Capture the cell that displays the provided text and extract its (x, y) central coordinate. 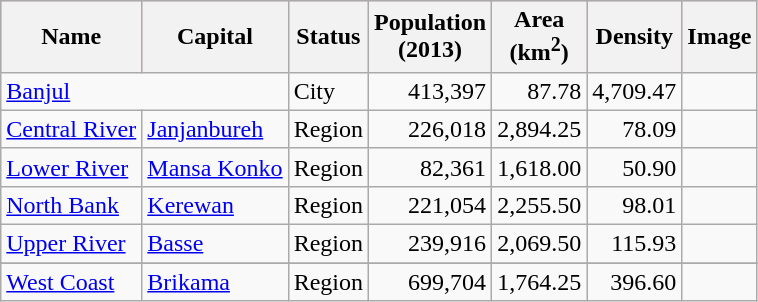
City (328, 91)
Density (634, 37)
Upper River (72, 244)
Population(2013) (430, 37)
Basse (215, 244)
1,764.25 (540, 282)
North Bank (72, 205)
2,255.50 (540, 205)
Kerewan (215, 205)
West Coast (72, 282)
699,704 (430, 282)
Status (328, 37)
98.01 (634, 205)
Name (72, 37)
78.09 (634, 129)
Area(km2) (540, 37)
226,018 (430, 129)
396.60 (634, 282)
Banjul (144, 91)
87.78 (540, 91)
413,397 (430, 91)
2,069.50 (540, 244)
221,054 (430, 205)
115.93 (634, 244)
Central River (72, 129)
1,618.00 (540, 167)
4,709.47 (634, 91)
2,894.25 (540, 129)
Image (720, 37)
50.90 (634, 167)
Janjanbureh (215, 129)
Lower River (72, 167)
Capital (215, 37)
Brikama (215, 282)
Mansa Konko (215, 167)
239,916 (430, 244)
82,361 (430, 167)
